Scan for the cell matching the given text and deliver its (X, Y) coordinate at center. 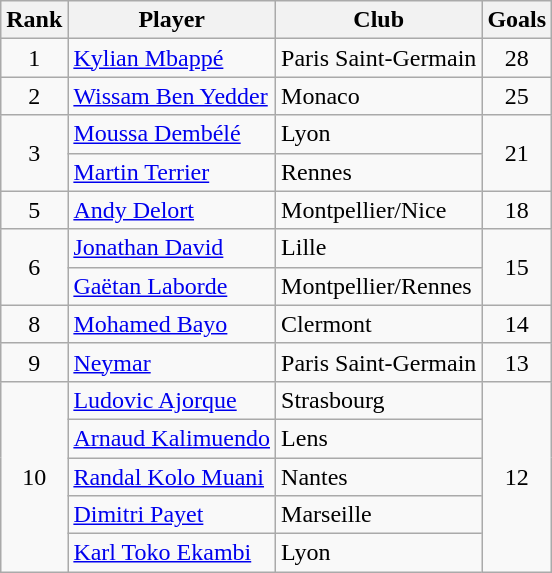
21 (517, 153)
25 (517, 96)
Strasbourg (379, 400)
Andy Delort (172, 210)
Lille (379, 248)
Ludovic Ajorque (172, 400)
10 (34, 476)
Montpellier/Nice (379, 210)
Wissam Ben Yedder (172, 96)
Montpellier/Rennes (379, 286)
5 (34, 210)
6 (34, 267)
Randal Kolo Muani (172, 477)
Arnaud Kalimuendo (172, 438)
13 (517, 362)
Kylian Mbappé (172, 58)
12 (517, 476)
9 (34, 362)
Dimitri Payet (172, 515)
Player (172, 20)
28 (517, 58)
Clermont (379, 324)
Martin Terrier (172, 172)
Jonathan David (172, 248)
Marseille (379, 515)
3 (34, 153)
Goals (517, 20)
1 (34, 58)
8 (34, 324)
Lens (379, 438)
Rennes (379, 172)
14 (517, 324)
Mohamed Bayo (172, 324)
Club (379, 20)
Rank (34, 20)
2 (34, 96)
Monaco (379, 96)
Gaëtan Laborde (172, 286)
18 (517, 210)
Moussa Dembélé (172, 134)
15 (517, 267)
Karl Toko Ekambi (172, 553)
Nantes (379, 477)
Neymar (172, 362)
